Return [X, Y] of the center of cell containing provided text 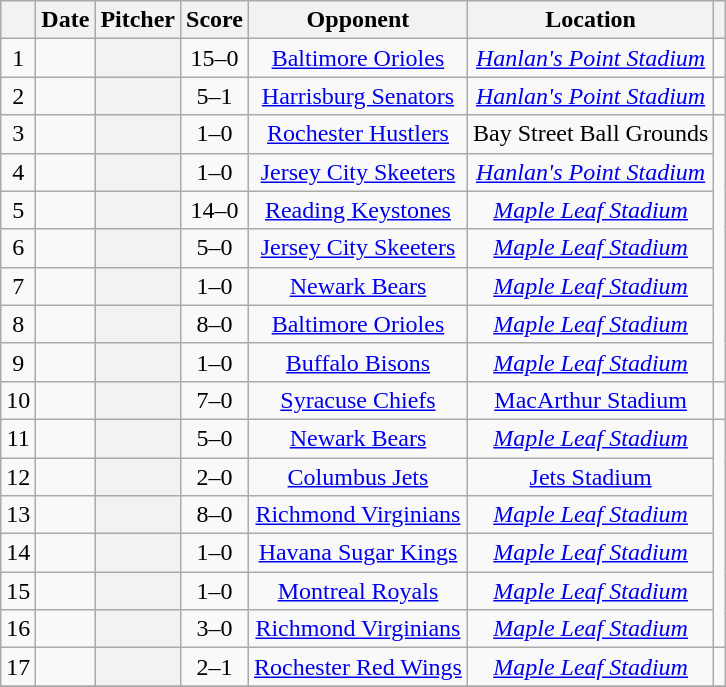
Pitcher [138, 20]
2–1 [215, 667]
7–0 [215, 400]
Score [215, 20]
Jets Stadium [590, 477]
9 [18, 362]
17 [18, 667]
Syracuse Chiefs [358, 400]
Reading Keystones [358, 210]
Opponent [358, 20]
Bay Street Ball Grounds [590, 134]
15 [18, 591]
5 [18, 210]
5–1 [215, 96]
Rochester Red Wings [358, 667]
Havana Sugar Kings [358, 553]
10 [18, 400]
Buffalo Bisons [358, 362]
15–0 [215, 58]
13 [18, 515]
Location [590, 20]
2–0 [215, 477]
14–0 [215, 210]
11 [18, 438]
6 [18, 248]
3 [18, 134]
Rochester Hustlers [358, 134]
8 [18, 324]
1 [18, 58]
7 [18, 286]
Harrisburg Senators [358, 96]
12 [18, 477]
Date [66, 20]
16 [18, 629]
3–0 [215, 629]
Montreal Royals [358, 591]
4 [18, 172]
MacArthur Stadium [590, 400]
14 [18, 553]
Columbus Jets [358, 477]
2 [18, 96]
